Output the [x, y] coordinate of the center of the cell containing the given text.  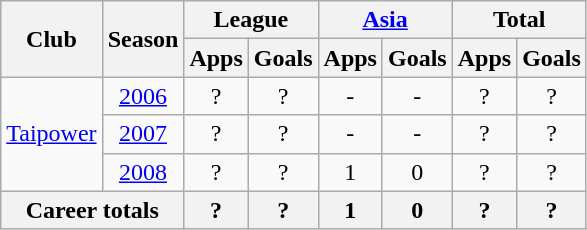
Taipower [52, 134]
Total [519, 20]
Club [52, 39]
2006 [143, 96]
2007 [143, 134]
Asia [385, 20]
Season [143, 39]
League [251, 20]
Career totals [92, 210]
2008 [143, 172]
